Locate the cell with the specified text and output its (X, Y) center coordinate. 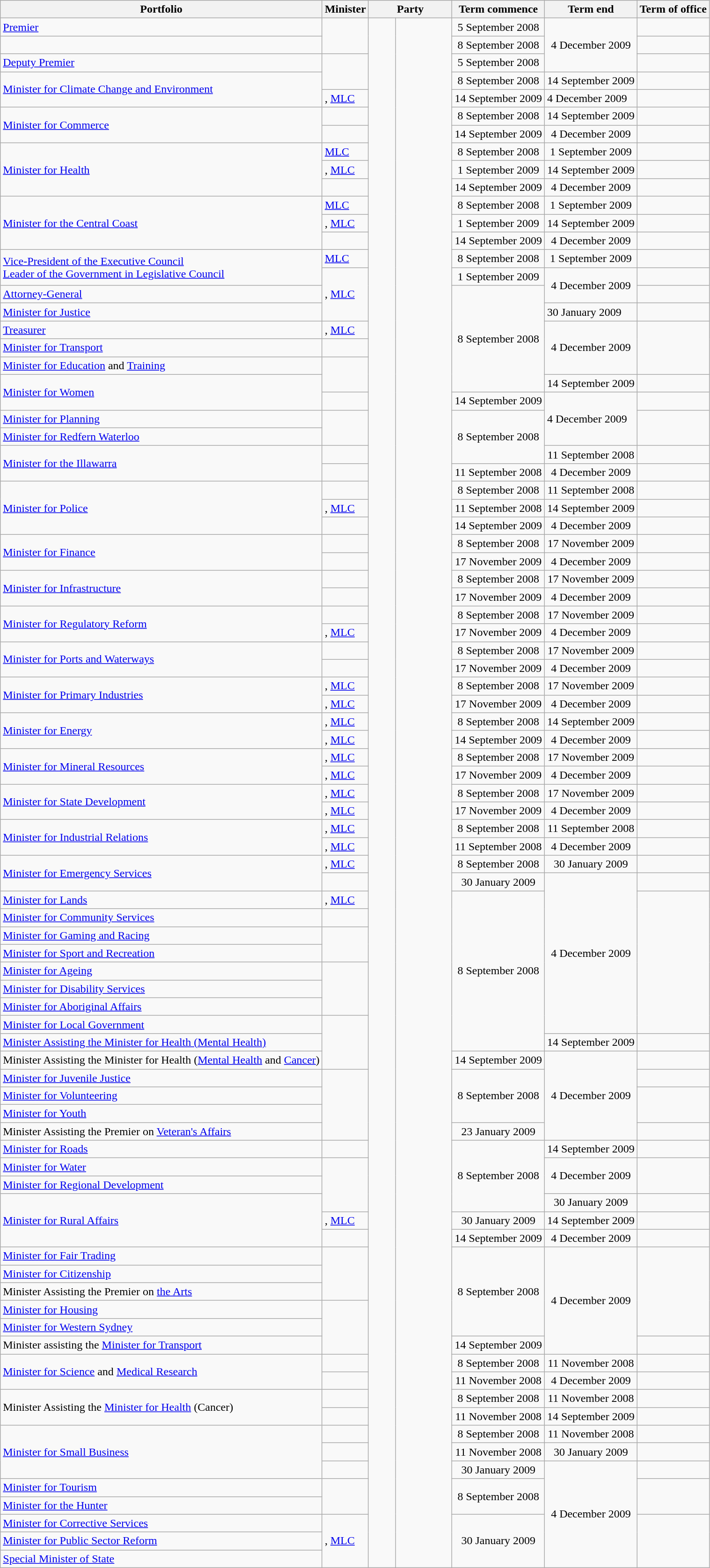
Minister for Aboriginal Affairs (161, 1006)
Minister for Primary Industries (161, 695)
Term of office (673, 9)
Minister for Justice (161, 312)
Term commence (498, 9)
Minister Assisting the Premier on the Arts (161, 1291)
Minister for Transport (161, 348)
Minister Assisting the Minister for Health (Cancer) (161, 1408)
Minister for the Central Coast (161, 223)
Minister Assisting the Minister for Health (Mental Health and Cancer) (161, 1060)
Minister for Gaming and Racing (161, 935)
Term end (591, 9)
Minister for Fair Trading (161, 1256)
Minister for Public Sector Reform (161, 1541)
Minister for Infrastructure (161, 588)
Premier (161, 27)
Minister for Redfern Waterloo (161, 437)
Minister for Police (161, 508)
Minister for Science and Medical Research (161, 1372)
Minister assisting the Minister for Transport (161, 1345)
Minister for Climate Change and Environment (161, 89)
Minister (345, 9)
Portfolio (161, 9)
Deputy Premier (161, 63)
Minister for Local Government (161, 1024)
Minister for Ports and Waterways (161, 659)
Treasurer (161, 330)
Minister for the Hunter (161, 1505)
Minister for Women (161, 392)
Party (410, 9)
Minister for Community Services (161, 918)
Minister for Roads (161, 1149)
Minister for Education and Training (161, 365)
Minister for Regulatory Reform (161, 624)
Minister for Industrial Relations (161, 838)
Minister for the Illawarra (161, 463)
Minister for Citizenship (161, 1274)
Special Minister of State (161, 1559)
Attorney-General (161, 294)
Minister Assisting the Minister for Health (Mental Health) (161, 1042)
Minister for Western Sydney (161, 1327)
Minister for Health (161, 169)
Minister for Tourism (161, 1488)
Minister for Commerce (161, 125)
Minister for State Development (161, 802)
Minister for Emergency Services (161, 873)
Minister for Energy (161, 730)
Minister for Ageing (161, 971)
Minister for Mineral Resources (161, 766)
Minister for Finance (161, 553)
Minister for Lands (161, 900)
Minister for Corrective Services (161, 1523)
Minister for Disability Services (161, 989)
Minister for Volunteering (161, 1096)
Minister for Water (161, 1167)
Minister for Youth (161, 1114)
Minister for Rural Affairs (161, 1220)
Minister for Sport and Recreation (161, 953)
Minister for Small Business (161, 1452)
Vice-President of the Executive CouncilLeader of the Government in Legislative Council (161, 268)
Minister for Juvenile Justice (161, 1078)
Minister Assisting the Premier on Veteran's Affairs (161, 1131)
23 January 2009 (498, 1131)
Minister for Planning (161, 419)
Minister for Regional Development (161, 1185)
Minister for Housing (161, 1309)
